Detect which cell encompasses the target text, then output its [X, Y] center coordinate. 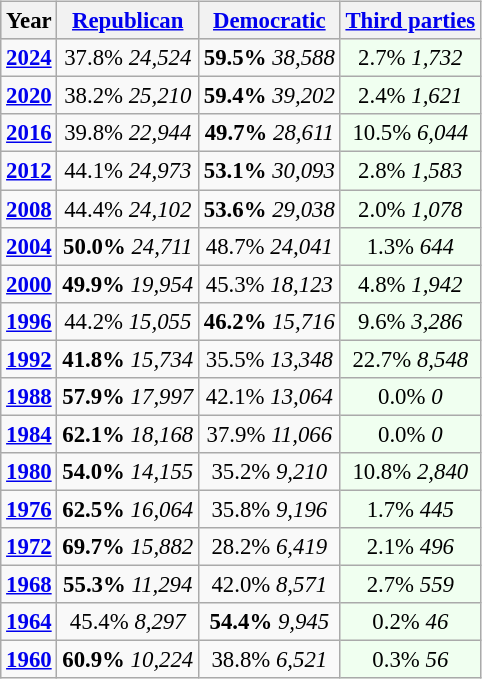
48.7% 24,041 [270, 246]
Republican [128, 21]
44.4% 24,102 [128, 209]
Third parties [410, 21]
45.4% 8,297 [128, 622]
42.1% 13,064 [270, 396]
55.3% 11,294 [128, 584]
35.5% 13,348 [270, 359]
4.8% 1,942 [410, 284]
44.1% 24,973 [128, 171]
2.0% 1,078 [410, 209]
2.7% 1,732 [410, 58]
2.4% 1,621 [410, 96]
39.8% 22,944 [128, 133]
44.2% 15,055 [128, 321]
2024 [29, 58]
0.3% 56 [410, 660]
49.9% 19,954 [128, 284]
1960 [29, 660]
41.8% 15,734 [128, 359]
57.9% 17,997 [128, 396]
10.5% 6,044 [410, 133]
62.5% 16,064 [128, 509]
53.1% 30,093 [270, 171]
1964 [29, 622]
1.3% 644 [410, 246]
46.2% 15,716 [270, 321]
28.2% 6,419 [270, 547]
2012 [29, 171]
Year [29, 21]
53.6% 29,038 [270, 209]
1980 [29, 472]
1976 [29, 509]
1992 [29, 359]
59.4% 39,202 [270, 96]
54.0% 14,155 [128, 472]
38.8% 6,521 [270, 660]
2020 [29, 96]
1968 [29, 584]
37.9% 11,066 [270, 434]
38.2% 25,210 [128, 96]
0.2% 46 [410, 622]
2016 [29, 133]
50.0% 24,711 [128, 246]
62.1% 18,168 [128, 434]
35.2% 9,210 [270, 472]
60.9% 10,224 [128, 660]
1.7% 445 [410, 509]
1988 [29, 396]
37.8% 24,524 [128, 58]
Democratic [270, 21]
59.5% 38,588 [270, 58]
2.1% 496 [410, 547]
35.8% 9,196 [270, 509]
49.7% 28,611 [270, 133]
45.3% 18,123 [270, 284]
2004 [29, 246]
10.8% 2,840 [410, 472]
9.6% 3,286 [410, 321]
22.7% 8,548 [410, 359]
69.7% 15,882 [128, 547]
1996 [29, 321]
2008 [29, 209]
1972 [29, 547]
1984 [29, 434]
2000 [29, 284]
42.0% 8,571 [270, 584]
2.7% 559 [410, 584]
54.4% 9,945 [270, 622]
2.8% 1,583 [410, 171]
